Determine the [x, y] coordinate at the center of the cell enclosing the given text.  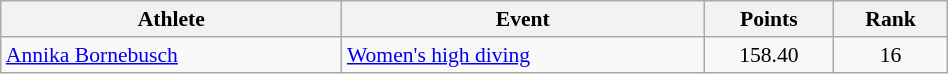
16 [890, 55]
Women's high diving [523, 55]
Points [769, 19]
Annika Bornebusch [172, 55]
158.40 [769, 55]
Rank [890, 19]
Event [523, 19]
Athlete [172, 19]
